Locate the cell with the specified text and output its (X, Y) center coordinate. 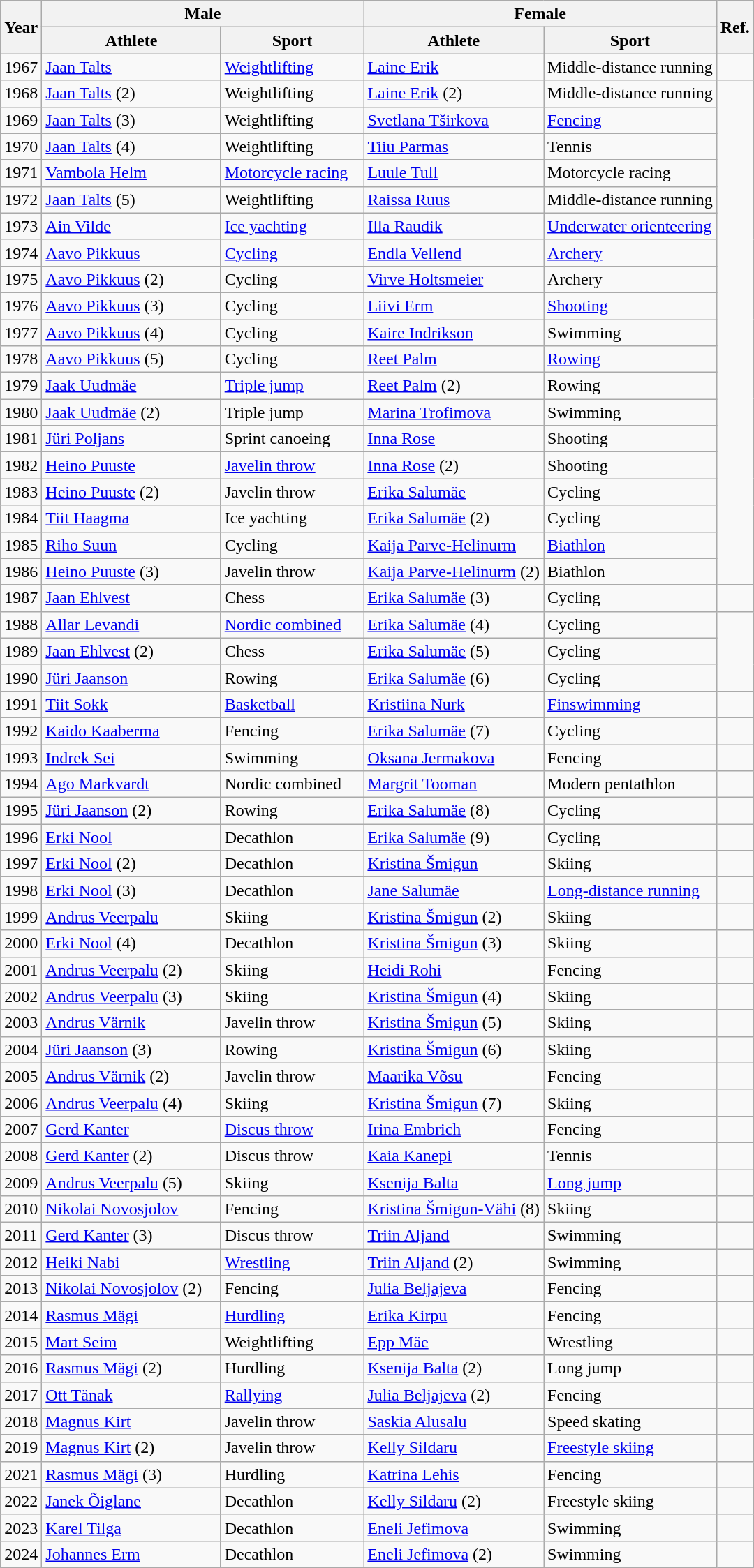
2002 (21, 996)
1991 (21, 704)
2001 (21, 970)
Erki Nool (3) (131, 890)
2014 (21, 1315)
Magnus Kirt (131, 1421)
2003 (21, 1023)
1975 (21, 279)
Aavo Pikkuus (2) (131, 279)
Margrit Tooman (454, 784)
1998 (21, 890)
2017 (21, 1395)
Basketball (292, 704)
Julia Beljajeva (454, 1289)
Erika Salumäe (4) (454, 625)
Rasmus Mägi (131, 1315)
Luule Tull (454, 173)
Liivi Erm (454, 306)
2023 (21, 1528)
1974 (21, 253)
Endla Vellend (454, 253)
Kristina Šmigun (3) (454, 943)
1993 (21, 757)
Aavo Pikkuus (5) (131, 359)
Illa Raudik (454, 226)
Saskia Alusalu (454, 1421)
1968 (21, 94)
Raissa Ruus (454, 200)
Erki Nool (2) (131, 864)
Reet Palm (2) (454, 386)
Year (21, 27)
1970 (21, 147)
2011 (21, 1236)
1977 (21, 333)
1988 (21, 625)
Andrus Veerpalu (4) (131, 1103)
Andrus Veerpalu (3) (131, 996)
Jüri Jaanson (131, 678)
2000 (21, 943)
1976 (21, 306)
1985 (21, 545)
Jaan Ehlvest (131, 598)
Aavo Pikkuus (3) (131, 306)
1972 (21, 200)
Erika Salumäe (5) (454, 651)
Erika Salumäe (2) (454, 518)
2024 (21, 1554)
2012 (21, 1262)
Finswimming (630, 704)
2006 (21, 1103)
1997 (21, 864)
1971 (21, 173)
Gerd Kanter (3) (131, 1236)
1984 (21, 518)
Jaan Talts (131, 67)
1996 (21, 837)
1989 (21, 651)
Andrus Veerpalu (5) (131, 1183)
Jüri Poljans (131, 439)
Heino Puuste (2) (131, 492)
2021 (21, 1474)
Aavo Pikkuus (4) (131, 333)
Laine Erik (454, 67)
Karel Tilga (131, 1528)
Kaido Kaaberma (131, 731)
Inna Rose (2) (454, 465)
Erika Salumäe (8) (454, 811)
1980 (21, 412)
Erika Salumäe (454, 492)
Vambola Helm (131, 173)
1973 (21, 226)
Kaire Indrikson (454, 333)
2019 (21, 1448)
2007 (21, 1129)
Magnus Kirt (2) (131, 1448)
Mart Seim (131, 1342)
1982 (21, 465)
Underwater orienteering (630, 226)
Kristina Šmigun-Vähi (8) (454, 1209)
Jane Salumäe (454, 890)
Julia Beljajeva (2) (454, 1395)
Andrus Veerpalu (131, 917)
Erika Salumäe (7) (454, 731)
Jaan Talts (3) (131, 120)
Andrus Veerpalu (2) (131, 970)
Long-distance running (630, 890)
Kaija Parve-Helinurm (454, 545)
Epp Mäe (454, 1342)
Rasmus Mägi (2) (131, 1368)
Erika Salumäe (9) (454, 837)
Erki Nool (4) (131, 943)
Kristiina Nurk (454, 704)
Kaia Kanepi (454, 1156)
Jaan Talts (4) (131, 147)
1979 (21, 386)
1981 (21, 439)
Nikolai Novosjolov (131, 1209)
1999 (21, 917)
Irina Embrich (454, 1129)
Triin Aljand (2) (454, 1262)
Ain Vilde (131, 226)
1994 (21, 784)
Gerd Kanter (131, 1129)
Jaan Talts (2) (131, 94)
Andrus Värnik (2) (131, 1076)
Janek Õiglane (131, 1501)
Kristina Šmigun (6) (454, 1050)
Johannes Erm (131, 1554)
Ref. (734, 27)
Katrina Lehis (454, 1474)
2004 (21, 1050)
2008 (21, 1156)
1969 (21, 120)
Ago Markvardt (131, 784)
1983 (21, 492)
Erika Salumäe (6) (454, 678)
Rallying (292, 1395)
Triin Aljand (454, 1236)
Gerd Kanter (2) (131, 1156)
Oksana Jermakova (454, 757)
2016 (21, 1368)
Inna Rose (454, 439)
Kaija Parve-Helinurm (2) (454, 572)
Laine Erik (2) (454, 94)
Aavo Pikkuus (131, 253)
Kristina Šmigun (2) (454, 917)
Kelly Sildaru (454, 1448)
Ott Tänak (131, 1395)
Tiit Haagma (131, 518)
Jaak Uudmäe (131, 386)
Modern pentathlon (630, 784)
2022 (21, 1501)
Tiit Sokk (131, 704)
Heino Puuste (3) (131, 572)
Rasmus Mägi (3) (131, 1474)
Virve Holtsmeier (454, 279)
Jaan Ehlvest (2) (131, 651)
Reet Palm (454, 359)
Erki Nool (131, 837)
1987 (21, 598)
2010 (21, 1209)
1967 (21, 67)
Heiki Nabi (131, 1262)
Allar Levandi (131, 625)
2013 (21, 1289)
Maarika Võsu (454, 1076)
Kristina Šmigun (5) (454, 1023)
Kristina Šmigun (4) (454, 996)
Svetlana Tširkova (454, 120)
Indrek Sei (131, 757)
Andrus Värnik (131, 1023)
Speed skating (630, 1421)
Heino Puuste (131, 465)
1995 (21, 811)
2018 (21, 1421)
Tiiu Parmas (454, 147)
1986 (21, 572)
Riho Suun (131, 545)
Heidi Rohi (454, 970)
Jaan Talts (5) (131, 200)
Female (540, 14)
2009 (21, 1183)
Kristina Šmigun (454, 864)
Kelly Sildaru (2) (454, 1501)
1990 (21, 678)
1992 (21, 731)
Eneli Jefimova (454, 1528)
Jaak Uudmäe (2) (131, 412)
1978 (21, 359)
Nikolai Novosjolov (2) (131, 1289)
2005 (21, 1076)
Erika Kirpu (454, 1315)
Kristina Šmigun (7) (454, 1103)
Jüri Jaanson (2) (131, 811)
Ksenija Balta (2) (454, 1368)
Marina Trofimova (454, 412)
Jüri Jaanson (3) (131, 1050)
2015 (21, 1342)
Sprint canoeing (292, 439)
Ksenija Balta (454, 1183)
Erika Salumäe (3) (454, 598)
Male (202, 14)
Eneli Jefimova (2) (454, 1554)
